Provide the [x, y] coordinate of the cell's center where the given text is located.  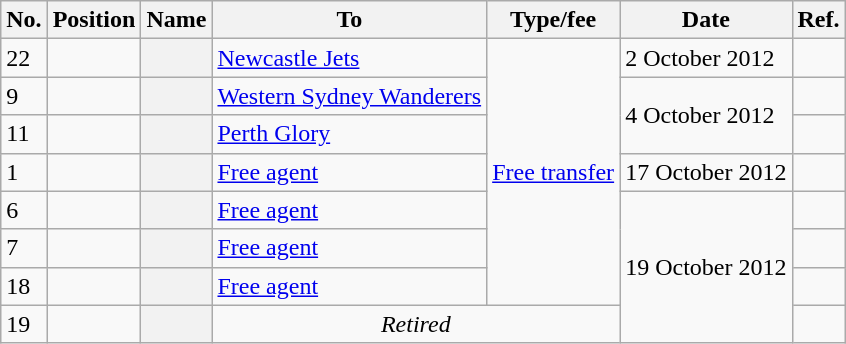
19 October 2012 [706, 267]
2 October 2012 [706, 58]
To [350, 20]
Type/fee [554, 20]
18 [24, 286]
11 [24, 134]
Newcastle Jets [350, 58]
17 October 2012 [706, 172]
19 [24, 324]
1 [24, 172]
Retired [416, 324]
9 [24, 96]
Western Sydney Wanderers [350, 96]
6 [24, 210]
Perth Glory [350, 134]
Ref. [818, 20]
Name [176, 20]
7 [24, 248]
Position [94, 20]
Free transfer [554, 172]
4 October 2012 [706, 115]
No. [24, 20]
22 [24, 58]
Date [706, 20]
